Return the (x, y) coordinate for the center point of the cell that contains the specified text.  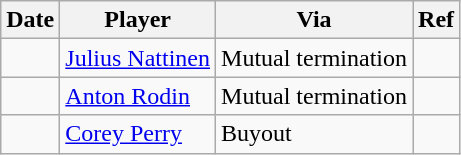
Corey Perry (138, 134)
Player (138, 20)
Ref (436, 20)
Julius Nattinen (138, 58)
Via (314, 20)
Date (30, 20)
Buyout (314, 134)
Anton Rodin (138, 96)
